Return [x, y] of the center of cell containing provided text 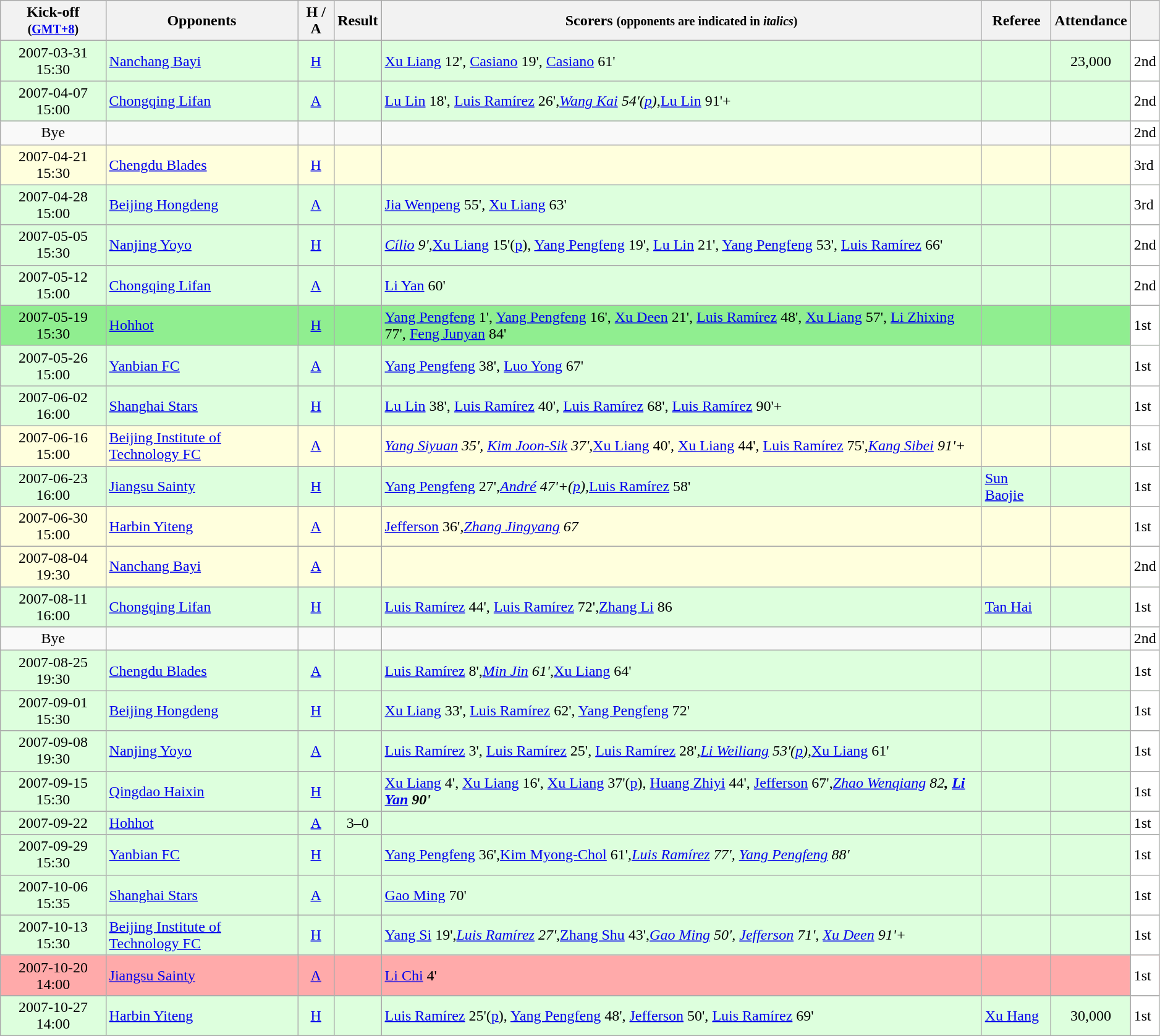
Xu Liang 33', Luis Ramírez 62', Yang Pengfeng 72' [681, 710]
Lu Lin 38', Luis Ramírez 40', Luis Ramírez 68', Luis Ramírez 90'+ [681, 405]
Jefferson 36',Zhang Jingyang 67 [681, 526]
2007-06-16 15:00 [53, 446]
Sun Baojie [1016, 486]
Yang Pengfeng 27',André 47'+(p),Luis Ramírez 58' [681, 486]
Scorers (opponents are indicated in italics) [681, 21]
2007-05-05 15:30 [53, 245]
Xu Liang 12', Casiano 19', Casiano 61' [681, 61]
Li Chi 4' [681, 975]
2007-05-26 15:00 [53, 366]
Luis Ramírez 8',Min Jin 61',Xu Liang 64' [681, 671]
2007-09-01 15:30 [53, 710]
Kick-off (GMT+8) [53, 21]
2007-06-30 15:00 [53, 526]
2007-03-31 15:30 [53, 61]
Jia Wenpeng 55', Xu Liang 63' [681, 205]
Yang Pengfeng 1', Yang Pengfeng 16', Xu Deen 21', Luis Ramírez 48', Xu Liang 57', Li Zhixing 77', Feng Junyan 84' [681, 325]
Yang Siyuan 35', Kim Joon-Sik 37',Xu Liang 40', Xu Liang 44', Luis Ramírez 75',Kang Sibei 91'+ [681, 446]
Yang Si 19',Luis Ramírez 27',Zhang Shu 43',Gao Ming 50', Jefferson 71', Xu Deen 91'+ [681, 935]
Tan Hai [1016, 607]
23,000 [1091, 61]
Gao Ming 70' [681, 895]
Yang Pengfeng 36',Kim Myong-Chol 61',Luis Ramírez 77', Yang Pengfeng 88' [681, 855]
Attendance [1091, 21]
2007-10-13 15:30 [53, 935]
2007-09-15 15:30 [53, 791]
2007-04-21 15:30 [53, 164]
2007-10-27 14:00 [53, 1016]
2007-08-25 19:30 [53, 671]
Xu Liang 4', Xu Liang 16', Xu Liang 37'(p), Huang Zhiyi 44', Jefferson 67',Zhao Wenqiang 82, Li Yan 90' [681, 791]
H / A [316, 21]
2007-09-29 15:30 [53, 855]
Xu Hang [1016, 1016]
Yang Pengfeng 38', Luo Yong 67' [681, 366]
Luis Ramírez 44', Luis Ramírez 72',Zhang Li 86 [681, 607]
2007-04-28 15:00 [53, 205]
30,000 [1091, 1016]
2007-06-02 16:00 [53, 405]
2007-10-20 14:00 [53, 975]
Qingdao Haixin [201, 791]
2007-05-12 15:00 [53, 285]
Luis Ramírez 3', Luis Ramírez 25', Luis Ramírez 28',Li Weiliang 53'(p),Xu Liang 61' [681, 751]
2007-08-04 19:30 [53, 567]
2007-09-08 19:30 [53, 751]
Cílio 9',Xu Liang 15'(p), Yang Pengfeng 19', Lu Lin 21', Yang Pengfeng 53', Luis Ramírez 66' [681, 245]
Referee [1016, 21]
2007-06-23 16:00 [53, 486]
Li Yan 60' [681, 285]
2007-08-11 16:00 [53, 607]
Lu Lin 18', Luis Ramírez 26',Wang Kai 54'(p),Lu Lin 91'+ [681, 101]
3–0 [358, 823]
Luis Ramírez 25'(p), Yang Pengfeng 48', Jefferson 50', Luis Ramírez 69' [681, 1016]
2007-10-06 15:35 [53, 895]
2007-09-22 [53, 823]
Opponents [201, 21]
2007-05-19 15:30 [53, 325]
2007-04-07 15:00 [53, 101]
Result [358, 21]
